Identify which cell holds the provided text, then report its (X, Y) central coordinate. 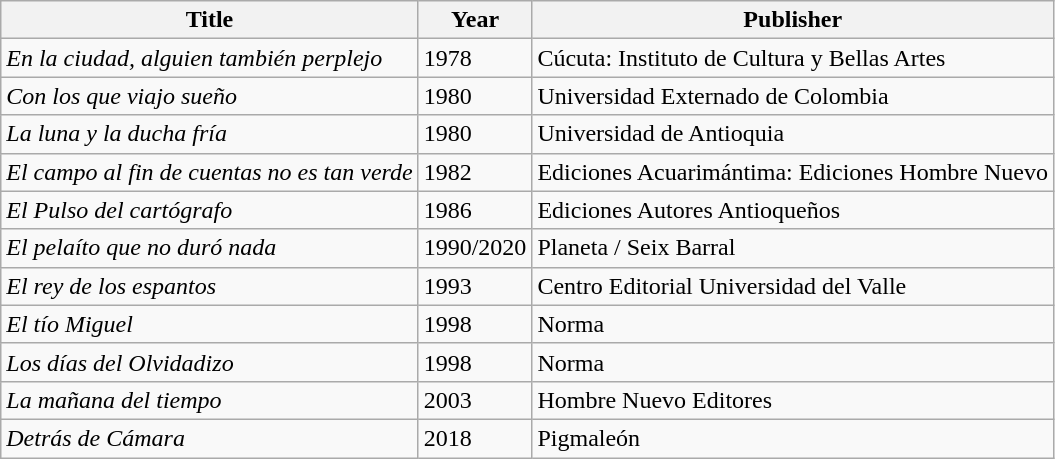
Detrás de Cámara (210, 438)
Title (210, 20)
Ediciones Acuarimántima: Ediciones Hombre Nuevo (793, 172)
1990/2020 (475, 248)
1986 (475, 210)
Universidad de Antioquia (793, 134)
Centro Editorial Universidad del Valle (793, 286)
1993 (475, 286)
Cúcuta: Instituto de Cultura y Bellas Artes (793, 58)
El Pulso del cartógrafo (210, 210)
El pelaíto que no duró nada (210, 248)
1978 (475, 58)
2018 (475, 438)
Con los que viajo sueño (210, 96)
Publisher (793, 20)
La luna y la ducha fría (210, 134)
El tío Miguel (210, 324)
Year (475, 20)
Hombre Nuevo Editores (793, 400)
Los días del Olvidadizo (210, 362)
Pigmaleón (793, 438)
Planeta / Seix Barral (793, 248)
Ediciones Autores Antioqueños (793, 210)
1982 (475, 172)
En la ciudad, alguien también perplejo (210, 58)
Universidad Externado de Colombia (793, 96)
2003 (475, 400)
La mañana del tiempo (210, 400)
El rey de los espantos (210, 286)
El campo al fin de cuentas no es tan verde (210, 172)
